Return the (X, Y) coordinate for the center point of the cell that contains the specified text.  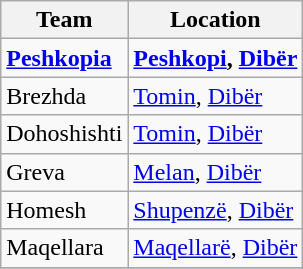
Peshkopi, Dibër (216, 58)
Dohoshishti (64, 134)
Melan, Dibër (216, 172)
Shupenzë, Dibër (216, 210)
Team (64, 20)
Maqellara (64, 248)
Peshkopia (64, 58)
Location (216, 20)
Brezhda (64, 96)
Homesh (64, 210)
Maqellarë, Dibër (216, 248)
Greva (64, 172)
